Determine the (X, Y) coordinate at the center of the cell enclosing the given text.  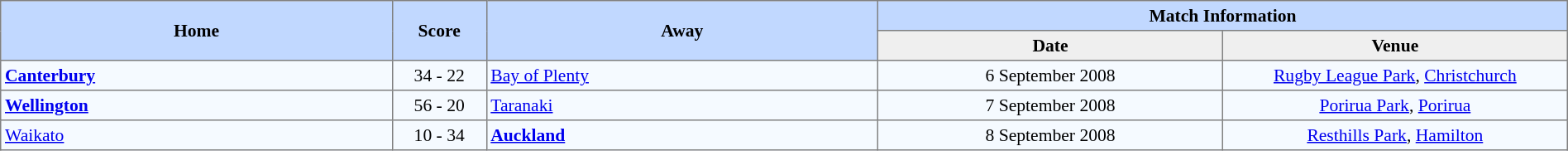
Wellington (197, 105)
Home (197, 31)
Auckland (682, 135)
10 - 34 (439, 135)
Match Information (1223, 16)
56 - 20 (439, 105)
7 September 2008 (1050, 105)
Taranaki (682, 105)
8 September 2008 (1050, 135)
34 - 22 (439, 75)
Waikato (197, 135)
Venue (1394, 46)
Porirua Park, Porirua (1394, 105)
6 September 2008 (1050, 75)
Rugby League Park, Christchurch (1394, 75)
Date (1050, 46)
Resthills Park, Hamilton (1394, 135)
Away (682, 31)
Bay of Plenty (682, 75)
Score (439, 31)
Canterbury (197, 75)
